Extract the [X, Y] coordinate from the center of the cell holding the provided text.  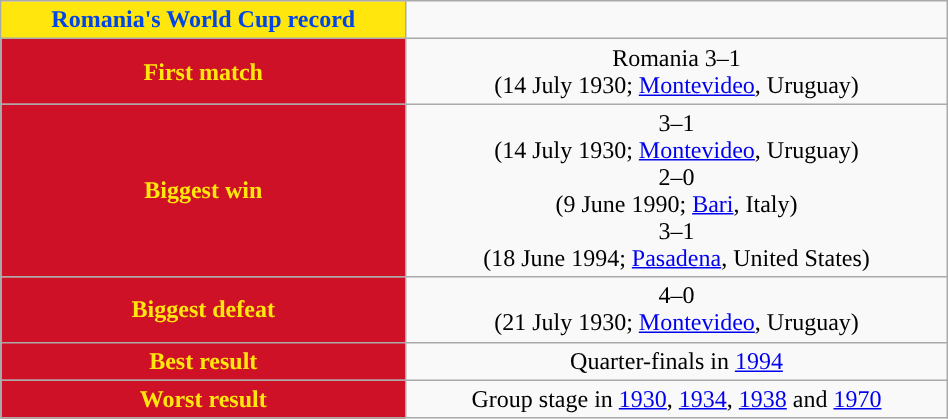
Quarter-finals in 1994 [677, 361]
3–1 (14 July 1930; Montevideo, Uruguay) 2–0 (9 June 1990; Bari, Italy) 3–1 (18 June 1994; Pasadena, United States) [677, 190]
Biggest win [204, 190]
First match [204, 72]
Biggest defeat [204, 310]
Group stage in 1930, 1934, 1938 and 1970 [677, 399]
Best result [204, 361]
4–0 (21 July 1930; Montevideo, Uruguay) [677, 310]
Romania's World Cup record [204, 20]
Romania 3–1 (14 July 1930; Montevideo, Uruguay) [677, 72]
Worst result [204, 399]
